From the cell containing the given text, extract its center point as [X, Y] coordinate. 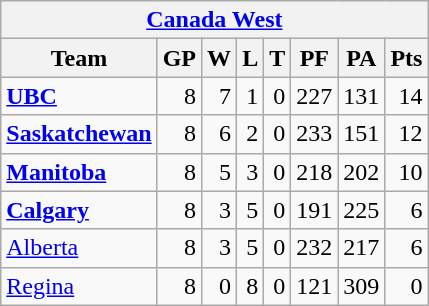
Manitoba [79, 172]
233 [314, 134]
7 [220, 96]
10 [406, 172]
Saskatchewan [79, 134]
151 [362, 134]
T [278, 58]
W [220, 58]
UBC [79, 96]
227 [314, 96]
131 [362, 96]
225 [362, 210]
L [250, 58]
Canada West [214, 20]
Regina [79, 286]
191 [314, 210]
218 [314, 172]
GP [179, 58]
12 [406, 134]
217 [362, 248]
1 [250, 96]
PF [314, 58]
Team [79, 58]
232 [314, 248]
2 [250, 134]
Pts [406, 58]
202 [362, 172]
PA [362, 58]
Calgary [79, 210]
Alberta [79, 248]
14 [406, 96]
309 [362, 286]
121 [314, 286]
